Capture the cell that displays the provided text and extract its (x, y) central coordinate. 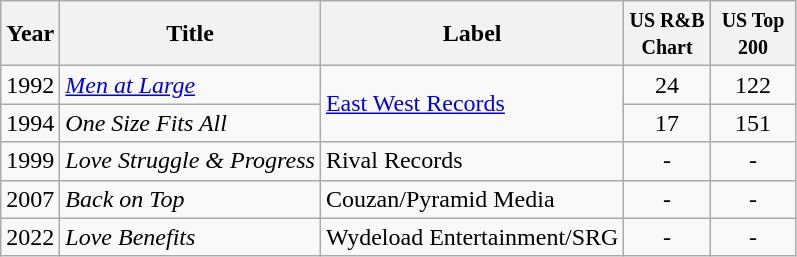
1992 (30, 85)
US Top 200 (753, 34)
1994 (30, 123)
151 (753, 123)
122 (753, 85)
24 (667, 85)
17 (667, 123)
Title (190, 34)
Label (472, 34)
Wydeload Entertainment/SRG (472, 237)
Love Benefits (190, 237)
US R&B Chart (667, 34)
Men at Large (190, 85)
Back on Top (190, 199)
Couzan/Pyramid Media (472, 199)
2007 (30, 199)
2022 (30, 237)
One Size Fits All (190, 123)
Rival Records (472, 161)
Love Struggle & Progress (190, 161)
Year (30, 34)
East West Records (472, 104)
1999 (30, 161)
